Return the (X, Y) coordinate for the center point of the cell that contains the specified text.  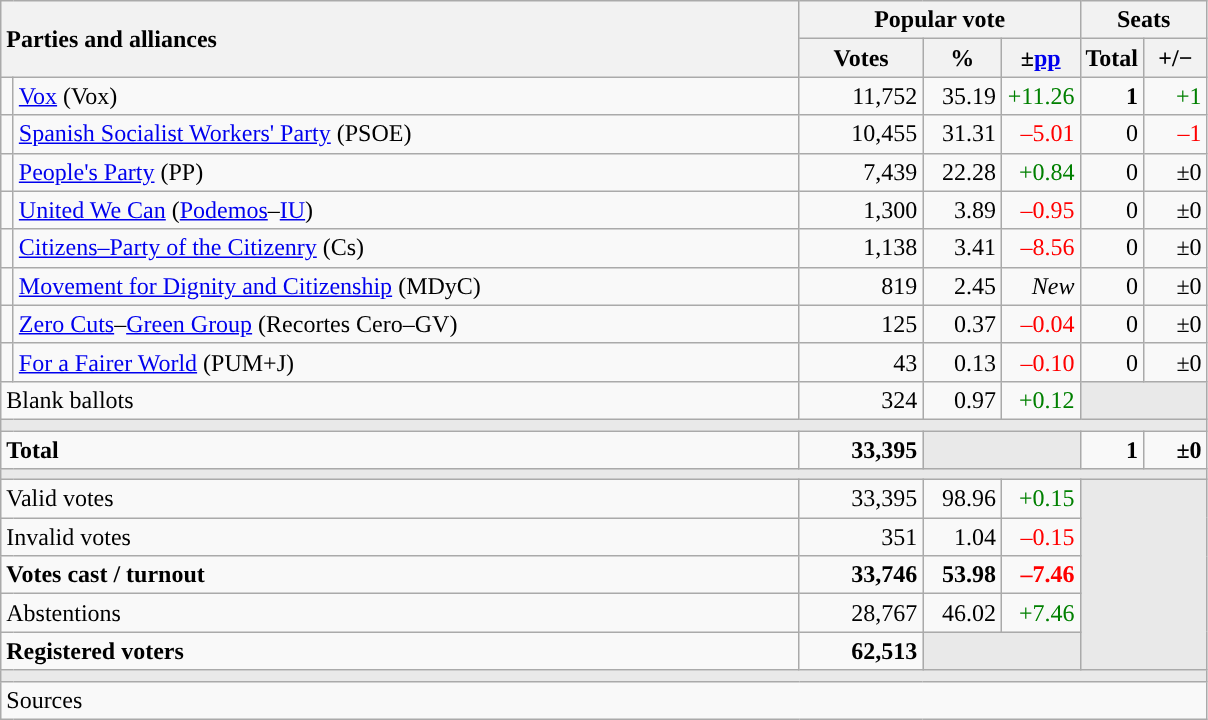
–0.15 (1040, 537)
±pp (1040, 58)
351 (861, 537)
For a Fairer World (PUM+J) (406, 362)
2.45 (962, 286)
Votes (861, 58)
+11.26 (1040, 96)
Registered voters (400, 651)
–0.95 (1040, 210)
1,300 (861, 210)
+0.12 (1040, 400)
53.98 (962, 575)
+/− (1176, 58)
43 (861, 362)
31.31 (962, 134)
+0.15 (1040, 499)
3.41 (962, 248)
0.97 (962, 400)
125 (861, 324)
Movement for Dignity and Citizenship (MDyC) (406, 286)
+7.46 (1040, 613)
11,752 (861, 96)
–8.56 (1040, 248)
–0.10 (1040, 362)
Popular vote (940, 20)
0.13 (962, 362)
Zero Cuts–Green Group (Recortes Cero–GV) (406, 324)
62,513 (861, 651)
Spanish Socialist Workers' Party (PSOE) (406, 134)
Abstentions (400, 613)
Citizens–Party of the Citizenry (Cs) (406, 248)
Invalid votes (400, 537)
28,767 (861, 613)
3.89 (962, 210)
People's Party (PP) (406, 172)
Votes cast / turnout (400, 575)
% (962, 58)
+1 (1176, 96)
Seats (1144, 20)
7,439 (861, 172)
–7.46 (1040, 575)
+0.84 (1040, 172)
819 (861, 286)
–5.01 (1040, 134)
–0.04 (1040, 324)
98.96 (962, 499)
Vox (Vox) (406, 96)
324 (861, 400)
Sources (604, 700)
New (1040, 286)
1,138 (861, 248)
Valid votes (400, 499)
33,746 (861, 575)
35.19 (962, 96)
1.04 (962, 537)
–1 (1176, 134)
Blank ballots (400, 400)
10,455 (861, 134)
46.02 (962, 613)
22.28 (962, 172)
0.37 (962, 324)
Parties and alliances (400, 39)
United We Can (Podemos–IU) (406, 210)
